Pinpoint the cell where the given text exists, returning its [x, y] midpoint coordinate. 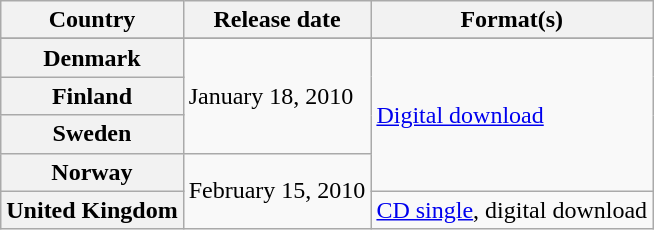
Country [92, 20]
Finland [92, 96]
Sweden [92, 134]
Digital download [512, 115]
Release date [277, 20]
Format(s) [512, 20]
CD single, digital download [512, 210]
February 15, 2010 [277, 191]
Denmark [92, 58]
January 18, 2010 [277, 96]
United Kingdom [92, 210]
Norway [92, 172]
